Pinpoint the cell where the given text exists, returning its (x, y) midpoint coordinate. 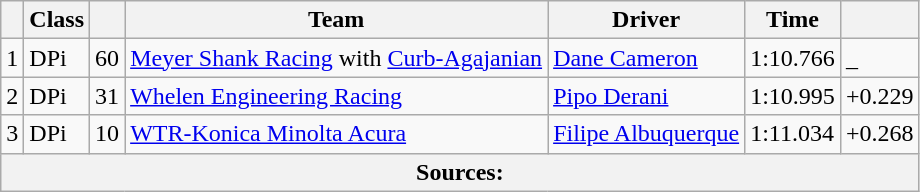
60 (108, 58)
Class (57, 20)
_ (880, 58)
WTR-Konica Minolta Acura (336, 134)
Time (793, 20)
+0.229 (880, 96)
Filipe Albuquerque (646, 134)
Whelen Engineering Racing (336, 96)
Meyer Shank Racing with Curb-Agajanian (336, 58)
1 (12, 58)
1:11.034 (793, 134)
3 (12, 134)
Team (336, 20)
2 (12, 96)
Sources: (460, 172)
Driver (646, 20)
1:10.995 (793, 96)
+0.268 (880, 134)
31 (108, 96)
10 (108, 134)
1:10.766 (793, 58)
Pipo Derani (646, 96)
Dane Cameron (646, 58)
